Extract the [x, y] coordinate from the center of the cell holding the provided text.  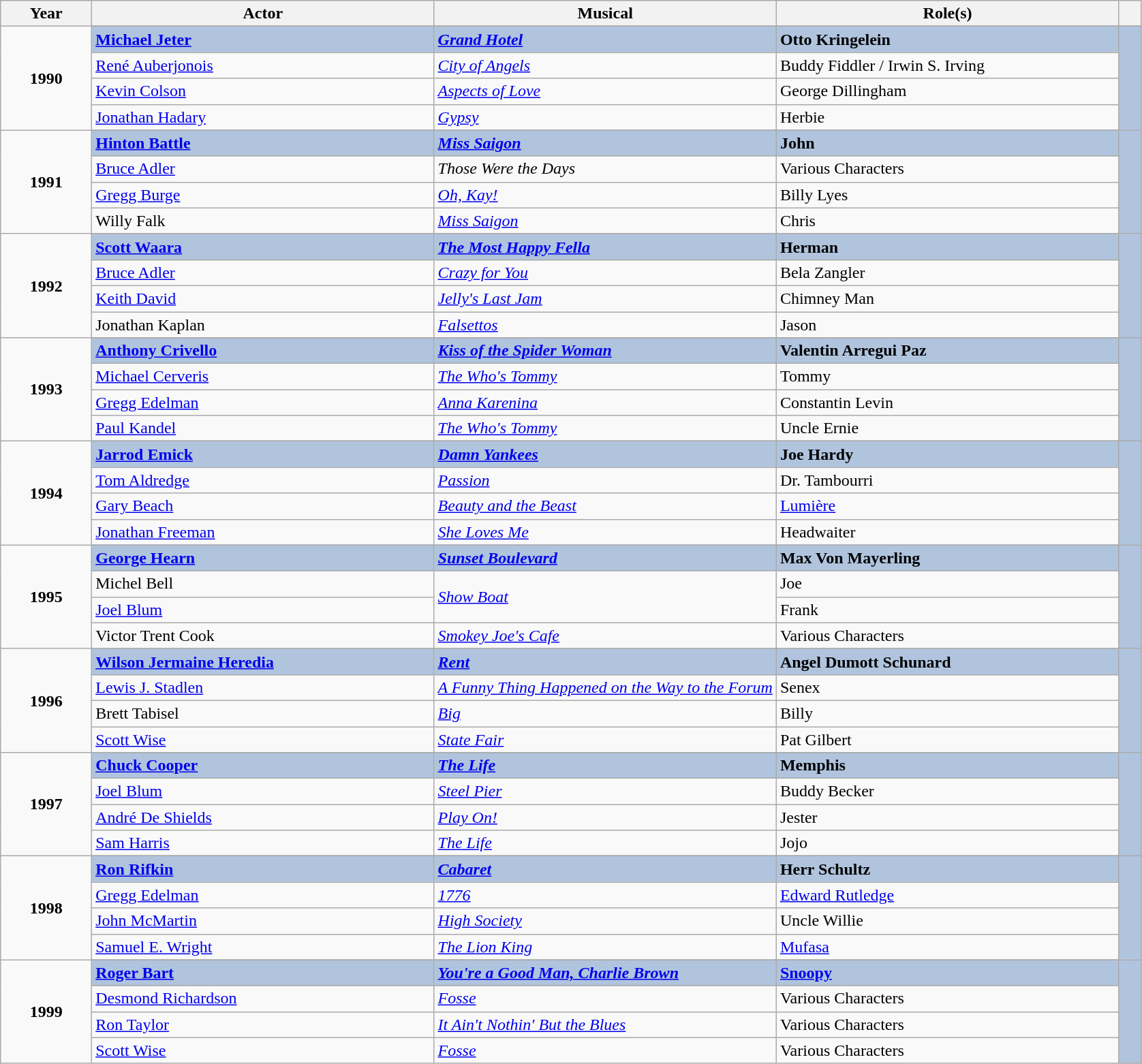
Those Were the Days [605, 169]
The Most Happy Fella [605, 247]
Uncle Ernie [947, 428]
Michael Jeter [263, 40]
Billy Lyes [947, 195]
Billy [947, 713]
Big [605, 713]
Year [46, 14]
Buddy Fiddler / Irwin S. Irving [947, 65]
René Auberjonois [263, 65]
Role(s) [947, 14]
Aspects of Love [605, 91]
You're a Good Man, Charlie Brown [605, 973]
Ron Rifkin [263, 869]
Frank [947, 610]
She Loves Me [605, 532]
Victor Trent Cook [263, 636]
Valentin Arregui Paz [947, 351]
Desmond Richardson [263, 999]
Senex [947, 687]
Kiss of the Spider Woman [605, 351]
Jarrod Emick [263, 454]
1995 [46, 597]
Play On! [605, 817]
Show Boat [605, 597]
Grand Hotel [605, 40]
Jonathan Freeman [263, 532]
Lumière [947, 506]
Joe Hardy [947, 454]
Michel Bell [263, 584]
Jason [947, 325]
Actor [263, 14]
Rent [605, 661]
Angel Dumott Schunard [947, 661]
Damn Yankees [605, 454]
Gypsy [605, 117]
Jojo [947, 843]
Scott Waara [263, 247]
Herbie [947, 117]
Paul Kandel [263, 428]
Memphis [947, 766]
Jonathan Kaplan [263, 325]
André De Shields [263, 817]
Michael Cerveris [263, 377]
1776 [605, 895]
Joe [947, 584]
Herr Schultz [947, 869]
Roger Bart [263, 973]
Constantin Levin [947, 403]
1990 [46, 78]
John McMartin [263, 921]
Chimney Man [947, 298]
A Funny Thing Happened on the Way to the Forum [605, 687]
Buddy Becker [947, 792]
The Lion King [605, 947]
High Society [605, 921]
Smokey Joe's Cafe [605, 636]
It Ain't Nothin' But the Blues [605, 1024]
Samuel E. Wright [263, 947]
Jonathan Hadary [263, 117]
Edward Rutledge [947, 895]
1997 [46, 804]
Mufasa [947, 947]
Sam Harris [263, 843]
Uncle Willie [947, 921]
1996 [46, 700]
Herman [947, 247]
Anthony Crivello [263, 351]
Sunset Boulevard [605, 558]
Hinton Battle [263, 143]
Snoopy [947, 973]
1992 [46, 285]
Willy Falk [263, 221]
Tom Aldredge [263, 480]
Crazy for You [605, 272]
1998 [46, 908]
Steel Pier [605, 792]
Tommy [947, 377]
Max Von Mayerling [947, 558]
Dr. Tambourri [947, 480]
Brett Tabisel [263, 713]
Lewis J. Stadlen [263, 687]
Otto Kringelein [947, 40]
Oh, Kay! [605, 195]
Cabaret [605, 869]
George Hearn [263, 558]
Gary Beach [263, 506]
Anna Karenina [605, 403]
1993 [46, 390]
State Fair [605, 739]
Pat Gilbert [947, 739]
George Dillingham [947, 91]
Ron Taylor [263, 1024]
Jester [947, 817]
Jelly's Last Jam [605, 298]
Chuck Cooper [263, 766]
Bela Zangler [947, 272]
1999 [46, 1012]
Keith David [263, 298]
Kevin Colson [263, 91]
Headwaiter [947, 532]
Gregg Burge [263, 195]
Wilson Jermaine Heredia [263, 661]
Beauty and the Beast [605, 506]
City of Angels [605, 65]
1991 [46, 182]
Passion [605, 480]
John [947, 143]
Falsettos [605, 325]
Chris [947, 221]
1994 [46, 493]
Musical [605, 14]
